Detect which cell encompasses the target text, then output its (x, y) center coordinate. 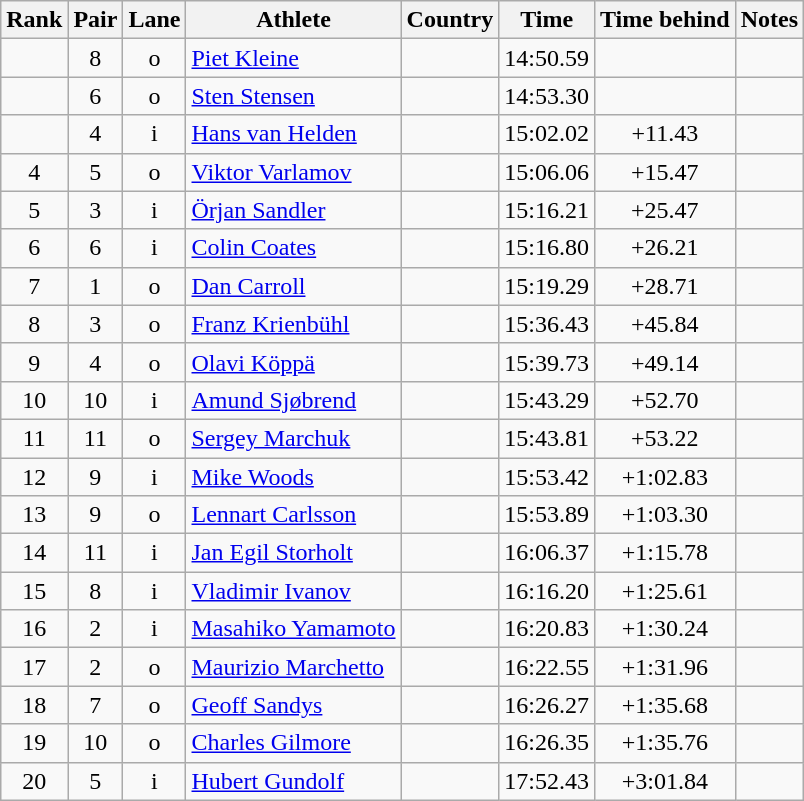
18 (34, 705)
Jan Egil Storholt (294, 553)
19 (34, 743)
Notes (769, 20)
Time behind (666, 20)
14:50.59 (547, 58)
14 (34, 553)
+1:30.24 (666, 629)
15:43.29 (547, 400)
+28.71 (666, 286)
16 (34, 629)
15:36.43 (547, 324)
Viktor Varlamov (294, 172)
Pair (96, 20)
+1:31.96 (666, 667)
Vladimir Ivanov (294, 591)
Örjan Sandler (294, 210)
Dan Carroll (294, 286)
+26.21 (666, 248)
15:02.02 (547, 134)
+52.70 (666, 400)
Amund Sjøbrend (294, 400)
Hans van Helden (294, 134)
+11.43 (666, 134)
Geoff Sandys (294, 705)
Franz Krienbühl (294, 324)
16:06.37 (547, 553)
16:22.55 (547, 667)
13 (34, 515)
16:16.20 (547, 591)
Rank (34, 20)
Sten Stensen (294, 96)
16:20.83 (547, 629)
15:53.89 (547, 515)
+25.47 (666, 210)
+1:35.68 (666, 705)
15:16.21 (547, 210)
+1:35.76 (666, 743)
17:52.43 (547, 781)
+45.84 (666, 324)
16:26.27 (547, 705)
15:06.06 (547, 172)
Olavi Köppä (294, 362)
+1:25.61 (666, 591)
14:53.30 (547, 96)
+1:03.30 (666, 515)
Colin Coates (294, 248)
Masahiko Yamamoto (294, 629)
Time (547, 20)
15:53.42 (547, 477)
15:19.29 (547, 286)
Country (450, 20)
+3:01.84 (666, 781)
+15.47 (666, 172)
Charles Gilmore (294, 743)
15 (34, 591)
Hubert Gundolf (294, 781)
Maurizio Marchetto (294, 667)
20 (34, 781)
16:26.35 (547, 743)
Lane (154, 20)
15:43.81 (547, 438)
12 (34, 477)
+53.22 (666, 438)
Mike Woods (294, 477)
+1:02.83 (666, 477)
Sergey Marchuk (294, 438)
1 (96, 286)
17 (34, 667)
Athlete (294, 20)
15:39.73 (547, 362)
15:16.80 (547, 248)
Lennart Carlsson (294, 515)
+1:15.78 (666, 553)
Piet Kleine (294, 58)
+49.14 (666, 362)
